For the text-containing cell, return its midpoint in (X, Y) coordinate format. 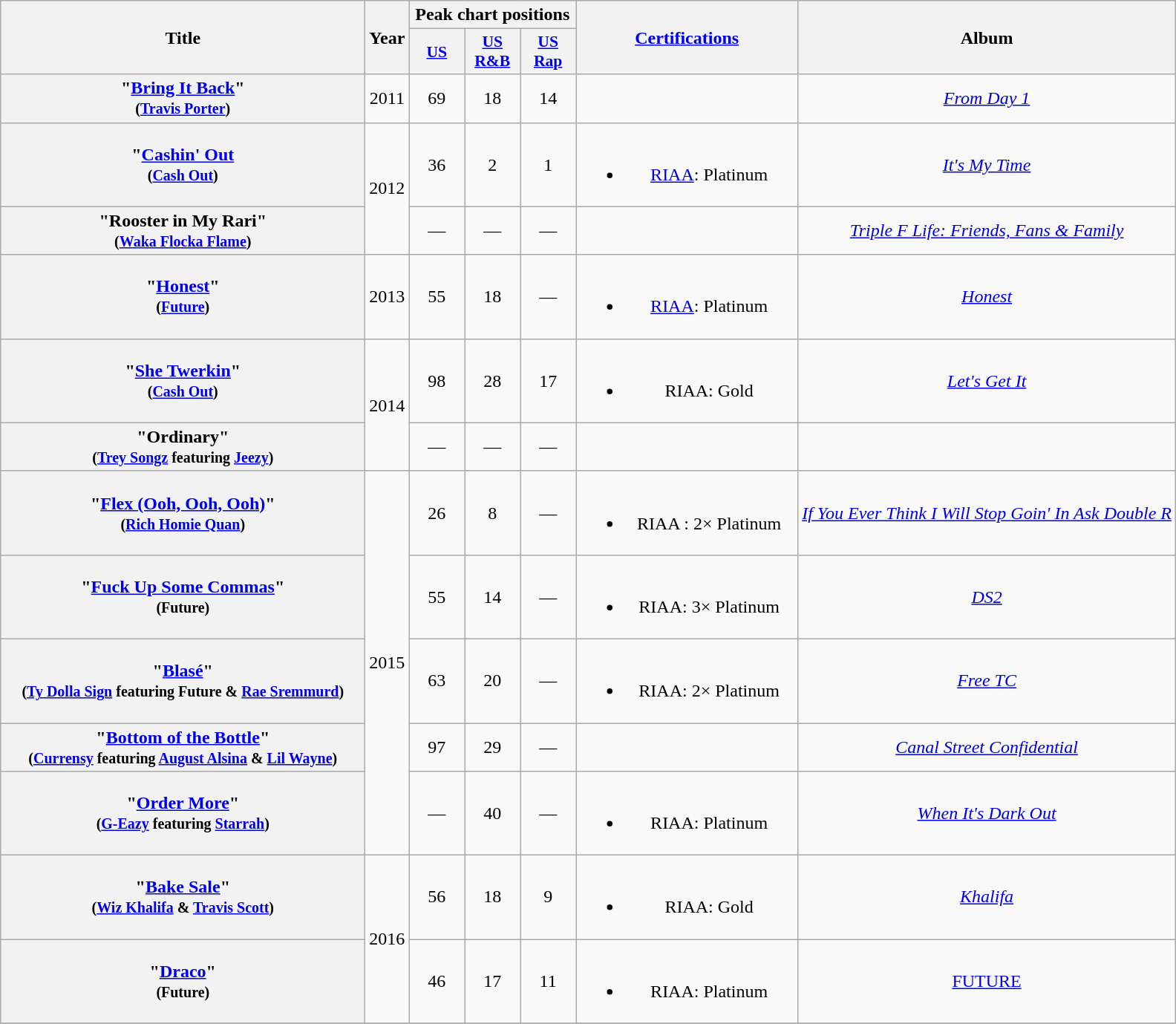
Certifications (687, 37)
Khalifa (987, 897)
2014 (388, 405)
11 (548, 982)
"Cashin' Out(Cash Out) (183, 165)
RIAA: 2× Platinum (687, 680)
Canal Street Confidential (987, 747)
If You Ever Think I Will Stop Goin' In Ask Double R (987, 512)
63 (437, 680)
When It's Dark Out (987, 814)
36 (437, 165)
Honest (987, 297)
RIAA : 2× Platinum (687, 512)
56 (437, 897)
"Order More"(G-Eazy featuring Starrah) (183, 814)
"Draco"(Future) (183, 982)
FUTURE (987, 982)
It's My Time (987, 165)
69 (437, 98)
US Rap (548, 52)
"Bring It Back"(Travis Porter) (183, 98)
2013 (388, 297)
"Ordinary" (Trey Songz featuring Jeezy) (183, 447)
26 (437, 512)
"She Twerkin"(Cash Out) (183, 380)
US (437, 52)
Triple F Life: Friends, Fans & Family (987, 230)
RIAA: 3× Platinum (687, 597)
Peak chart positions (493, 15)
9 (548, 897)
"Bottom of the Bottle"(Currensy featuring August Alsina & Lil Wayne) (183, 747)
Title (183, 37)
2012 (388, 189)
29 (493, 747)
20 (493, 680)
From Day 1 (987, 98)
"Rooster in My Rari"(Waka Flocka Flame) (183, 230)
Let's Get It (987, 380)
Album (987, 37)
2 (493, 165)
1 (548, 165)
"Bake Sale"(Wiz Khalifa & Travis Scott) (183, 897)
"Flex (Ooh, Ooh, Ooh)"(Rich Homie Quan) (183, 512)
2015 (388, 662)
8 (493, 512)
97 (437, 747)
"Fuck Up Some Commas"(Future) (183, 597)
DS2 (987, 597)
46 (437, 982)
2016 (388, 939)
Year (388, 37)
40 (493, 814)
Free TC (987, 680)
98 (437, 380)
US R&B (493, 52)
2011 (388, 98)
"Honest"(Future) (183, 297)
28 (493, 380)
"Blasé"(Ty Dolla Sign featuring Future & Rae Sremmurd) (183, 680)
